Scan for the cell matching the given text and deliver its [x, y] coordinate at center. 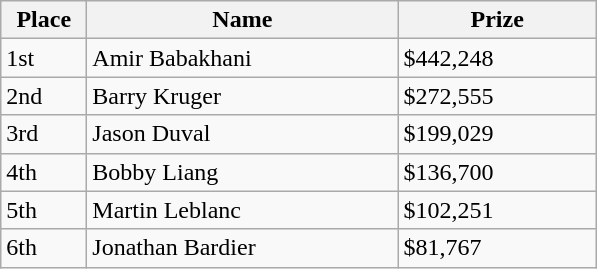
$81,767 [498, 248]
Barry Kruger [242, 96]
$442,248 [498, 58]
3rd [44, 134]
Jason Duval [242, 134]
Martin Leblanc [242, 210]
Name [242, 20]
4th [44, 172]
1st [44, 58]
Prize [498, 20]
Jonathan Bardier [242, 248]
$136,700 [498, 172]
$272,555 [498, 96]
2nd [44, 96]
$102,251 [498, 210]
Bobby Liang [242, 172]
$199,029 [498, 134]
Amir Babakhani [242, 58]
6th [44, 248]
Place [44, 20]
5th [44, 210]
